Identify which cell holds the provided text, then report its (X, Y) central coordinate. 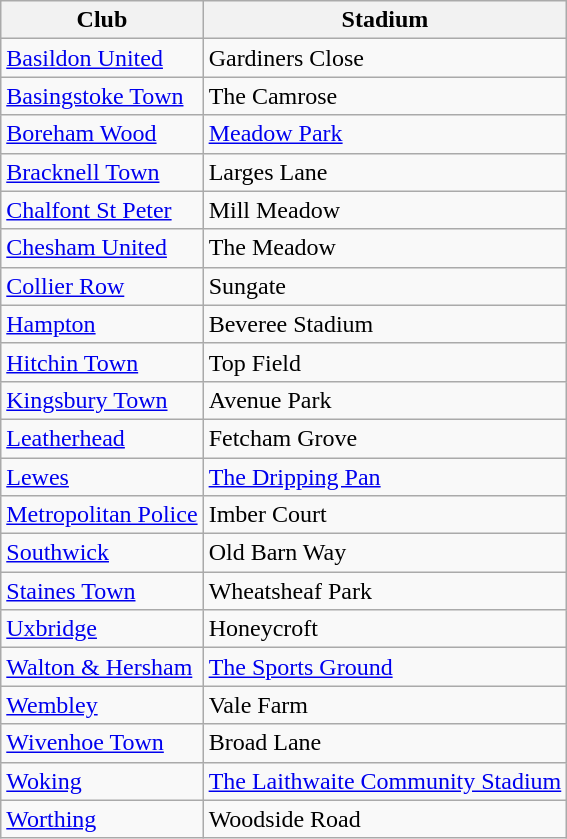
Boreham Wood (102, 134)
Larges Lane (385, 172)
Mill Meadow (385, 210)
Wheatsheaf Park (385, 591)
Wivenhoe Town (102, 743)
The Meadow (385, 248)
Uxbridge (102, 629)
Basingstoke Town (102, 96)
Kingsbury Town (102, 400)
Top Field (385, 362)
Broad Lane (385, 743)
Imber Court (385, 515)
Southwick (102, 553)
Beveree Stadium (385, 324)
Honeycroft (385, 629)
Lewes (102, 477)
Staines Town (102, 591)
Gardiners Close (385, 58)
Meadow Park (385, 134)
Chesham United (102, 248)
Chalfont St Peter (102, 210)
Worthing (102, 819)
Avenue Park (385, 400)
Fetcham Grove (385, 438)
The Sports Ground (385, 667)
Wembley (102, 705)
Vale Farm (385, 705)
Collier Row (102, 286)
Sungate (385, 286)
Bracknell Town (102, 172)
Walton & Hersham (102, 667)
Old Barn Way (385, 553)
Hampton (102, 324)
Stadium (385, 20)
The Dripping Pan (385, 477)
Woodside Road (385, 819)
Club (102, 20)
The Laithwaite Community Stadium (385, 781)
The Camrose (385, 96)
Metropolitan Police (102, 515)
Leatherhead (102, 438)
Woking (102, 781)
Hitchin Town (102, 362)
Basildon United (102, 58)
